Search for the cell housing the specified text and yield its [x, y] center coordinate. 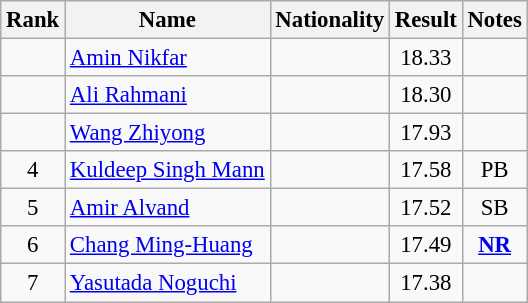
17.93 [426, 133]
Kuldeep Singh Mann [168, 170]
PB [494, 170]
17.58 [426, 170]
Yasutada Noguchi [168, 283]
18.30 [426, 95]
17.49 [426, 245]
SB [494, 208]
17.38 [426, 283]
7 [33, 283]
18.33 [426, 58]
6 [33, 245]
NR [494, 245]
5 [33, 208]
Name [168, 20]
Chang Ming-Huang [168, 245]
Ali Rahmani [168, 95]
Amir Alvand [168, 208]
Rank [33, 20]
17.52 [426, 208]
Notes [494, 20]
Wang Zhiyong [168, 133]
4 [33, 170]
Amin Nikfar [168, 58]
Result [426, 20]
Nationality [330, 20]
